Return (X, Y) of the center of cell containing provided text 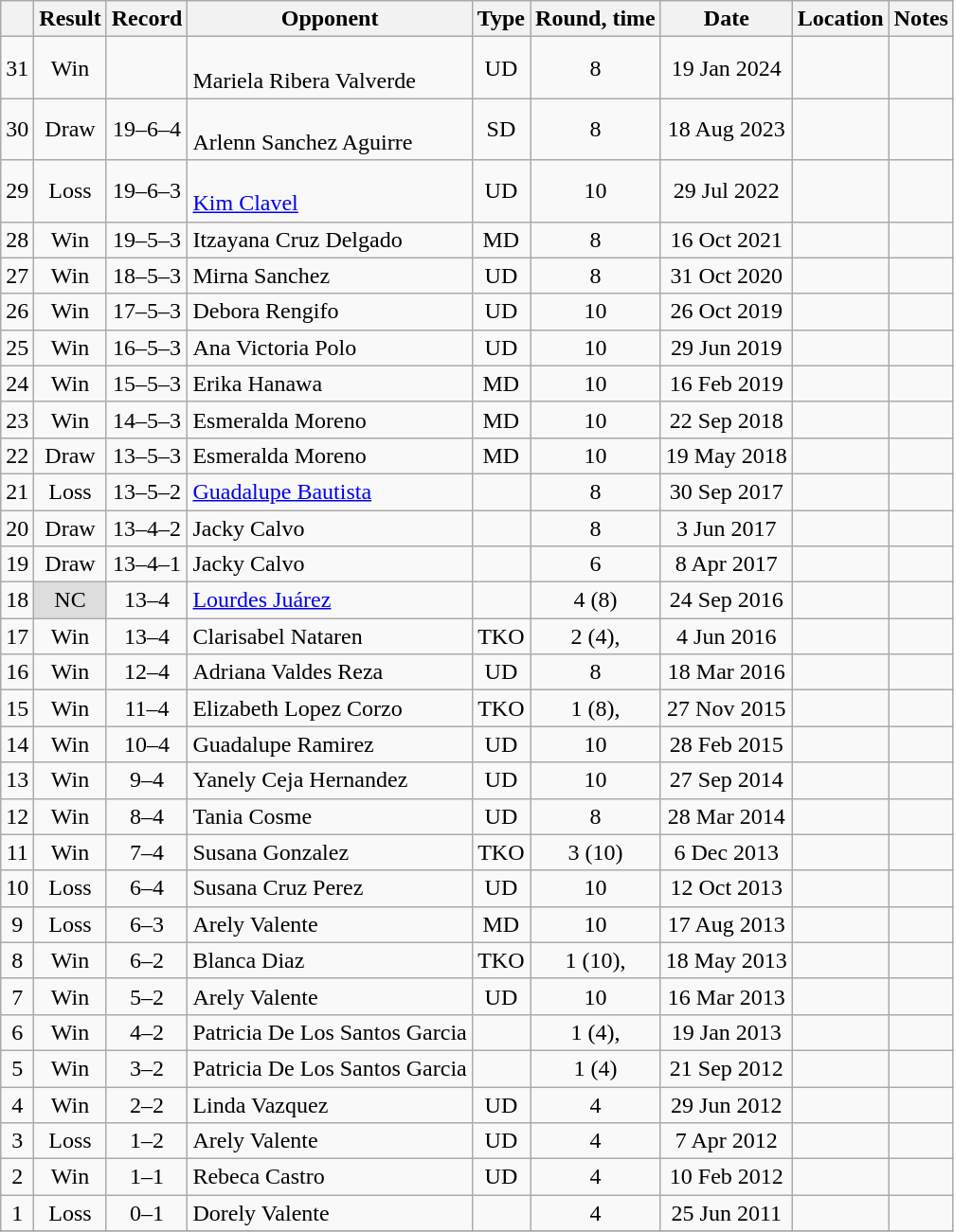
13 (17, 780)
14 (17, 744)
Mirna Sanchez (330, 276)
7 Apr 2012 (726, 1141)
3 (17, 1141)
4 (8) (596, 600)
NC (70, 600)
1 (10), (596, 960)
19–6–4 (147, 129)
19 Jan 2013 (726, 1032)
1–2 (147, 1141)
Arlenn Sanchez Aguirre (330, 129)
28 (17, 240)
10 Feb 2012 (726, 1177)
19 (17, 564)
19–5–3 (147, 240)
18 Mar 2016 (726, 672)
1 (8), (596, 708)
1 (17, 1213)
27 (17, 276)
Mariela Ribera Valverde (330, 68)
Erika Hanawa (330, 384)
17 (17, 636)
4 Jun 2016 (726, 636)
Notes (921, 19)
23 (17, 420)
11 (17, 852)
13–4–2 (147, 527)
12 Oct 2013 (726, 888)
Type (500, 19)
29 (17, 191)
Itzayana Cruz Delgado (330, 240)
22 (17, 455)
19–6–3 (147, 191)
27 Nov 2015 (726, 708)
24 (17, 384)
Ana Victoria Polo (330, 348)
Yanely Ceja Hernandez (330, 780)
8 Apr 2017 (726, 564)
Clarisabel Nataren (330, 636)
10–4 (147, 744)
Tania Cosme (330, 816)
28 Mar 2014 (726, 816)
31 (17, 68)
13–4–1 (147, 564)
29 Jun 2019 (726, 348)
3–2 (147, 1068)
Guadalupe Ramirez (330, 744)
21 (17, 491)
Date (726, 19)
7 (17, 996)
18 (17, 600)
11–4 (147, 708)
9–4 (147, 780)
Susana Gonzalez (330, 852)
9 (17, 924)
Guadalupe Bautista (330, 491)
8–4 (147, 816)
Debora Rengifo (330, 312)
26 Oct 2019 (726, 312)
0–1 (147, 1213)
3 (10) (596, 852)
16 Mar 2013 (726, 996)
2 (17, 1177)
25 Jun 2011 (726, 1213)
Adriana Valdes Reza (330, 672)
3 Jun 2017 (726, 527)
19 May 2018 (726, 455)
18 Aug 2023 (726, 129)
1–1 (147, 1177)
Result (70, 19)
SD (500, 129)
4–2 (147, 1032)
Elizabeth Lopez Corzo (330, 708)
29 Jun 2012 (726, 1105)
16 Oct 2021 (726, 240)
31 Oct 2020 (726, 276)
27 Sep 2014 (726, 780)
15–5–3 (147, 384)
13–5–2 (147, 491)
17 Aug 2013 (726, 924)
18 May 2013 (726, 960)
17–5–3 (147, 312)
Lourdes Juárez (330, 600)
20 (17, 527)
5 (17, 1068)
21 Sep 2012 (726, 1068)
13–5–3 (147, 455)
15 (17, 708)
Dorely Valente (330, 1213)
7–4 (147, 852)
29 Jul 2022 (726, 191)
2 (4), (596, 636)
19 Jan 2024 (726, 68)
26 (17, 312)
5–2 (147, 996)
6–4 (147, 888)
Round, time (596, 19)
16 (17, 672)
2–2 (147, 1105)
6–3 (147, 924)
Record (147, 19)
12–4 (147, 672)
Location (840, 19)
22 Sep 2018 (726, 420)
1 (4) (596, 1068)
Susana Cruz Perez (330, 888)
24 Sep 2016 (726, 600)
Blanca Diaz (330, 960)
30 (17, 129)
28 Feb 2015 (726, 744)
12 (17, 816)
1 (4), (596, 1032)
Rebeca Castro (330, 1177)
16–5–3 (147, 348)
Linda Vazquez (330, 1105)
6 Dec 2013 (726, 852)
Opponent (330, 19)
Kim Clavel (330, 191)
18–5–3 (147, 276)
6–2 (147, 960)
30 Sep 2017 (726, 491)
25 (17, 348)
14–5–3 (147, 420)
16 Feb 2019 (726, 384)
